For the text-containing cell, return its midpoint in (X, Y) coordinate format. 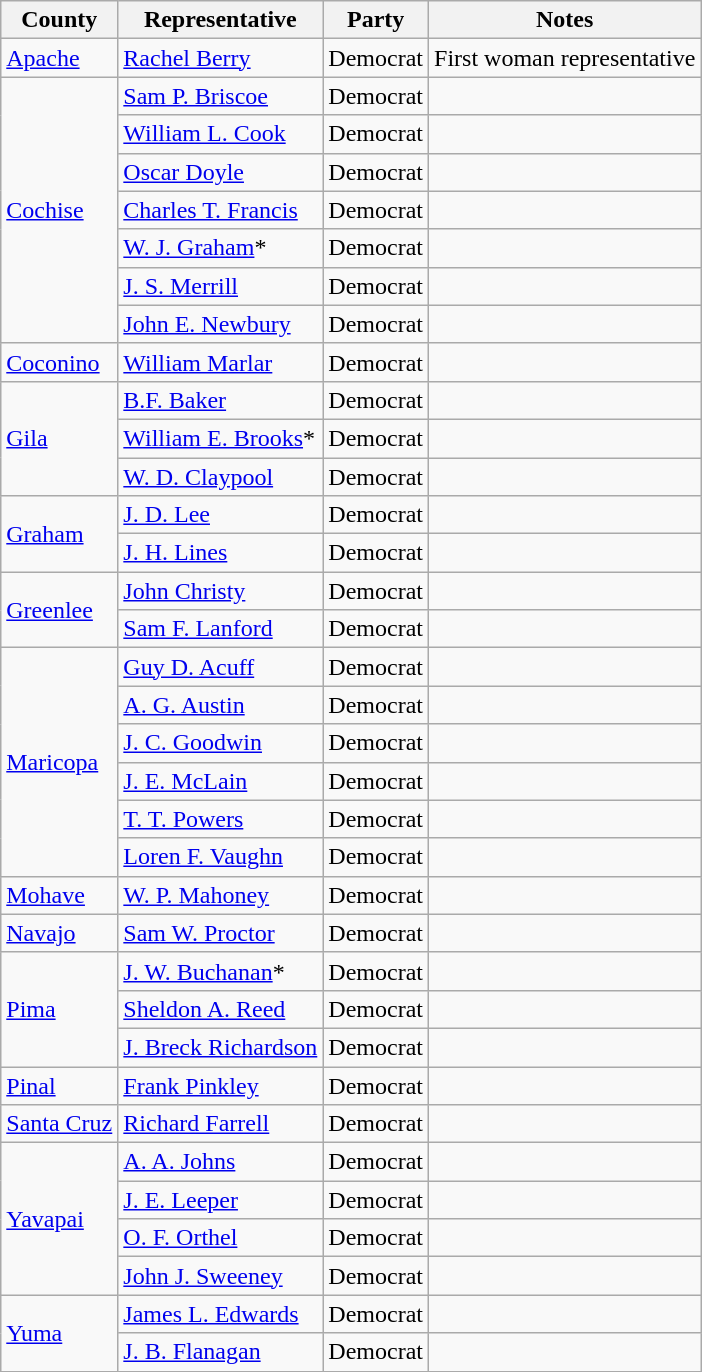
First woman representative (565, 58)
Rachel Berry (220, 58)
Sam F. Lanford (220, 629)
J. E. Leeper (220, 1200)
Party (376, 20)
Loren F. Vaughn (220, 857)
William L. Cook (220, 134)
Notes (565, 20)
Apache (60, 58)
James L. Edwards (220, 1314)
Greenlee (60, 610)
T. T. Powers (220, 819)
W. P. Mahoney (220, 895)
William Marlar (220, 362)
J. E. McLain (220, 781)
O. F. Orthel (220, 1238)
W. D. Claypool (220, 477)
Maricopa (60, 762)
Navajo (60, 933)
B.F. Baker (220, 400)
John Christy (220, 591)
Gila (60, 438)
J. D. Lee (220, 515)
J. C. Goodwin (220, 743)
Sam W. Proctor (220, 933)
Pinal (60, 1085)
Yuma (60, 1333)
John E. Newbury (220, 324)
Graham (60, 534)
Charles T. Francis (220, 210)
Mohave (60, 895)
J. H. Lines (220, 553)
J. Breck Richardson (220, 1047)
Sheldon A. Reed (220, 1009)
Richard Farrell (220, 1124)
County (60, 20)
Oscar Doyle (220, 172)
John J. Sweeney (220, 1276)
Cochise (60, 210)
Guy D. Acuff (220, 667)
Pima (60, 1009)
Representative (220, 20)
A. G. Austin (220, 705)
Santa Cruz (60, 1124)
W. J. Graham* (220, 248)
Sam P. Briscoe (220, 96)
Coconino (60, 362)
J. S. Merrill (220, 286)
Yavapai (60, 1219)
J. B. Flanagan (220, 1352)
Frank Pinkley (220, 1085)
A. A. Johns (220, 1162)
J. W. Buchanan* (220, 971)
William E. Brooks* (220, 438)
